Scan for the cell matching the given text and deliver its (x, y) coordinate at center. 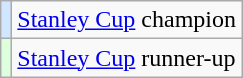
Stanley Cup runner-up (127, 58)
Stanley Cup champion (127, 20)
